Find where the given text appears and provide that cell's center as [X, Y] coordinate. 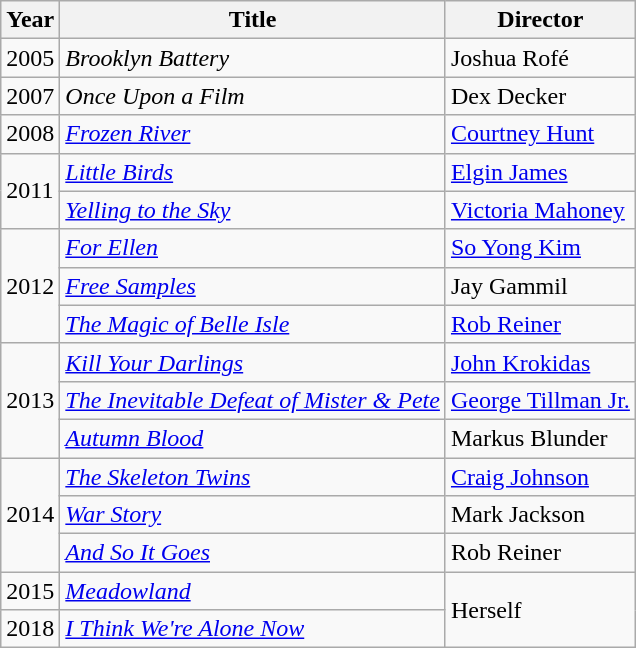
2014 [30, 515]
2015 [30, 591]
War Story [253, 515]
2012 [30, 286]
Once Upon a Film [253, 96]
John Krokidas [540, 362]
Frozen River [253, 134]
I Think We're Alone Now [253, 629]
2007 [30, 96]
Dex Decker [540, 96]
Courtney Hunt [540, 134]
Free Samples [253, 286]
2008 [30, 134]
Kill Your Darlings [253, 362]
George Tillman Jr. [540, 400]
Little Birds [253, 172]
Jay Gammil [540, 286]
Mark Jackson [540, 515]
The Skeleton Twins [253, 477]
Markus Blunder [540, 438]
Yelling to the Sky [253, 210]
The Magic of Belle Isle [253, 324]
Craig Johnson [540, 477]
2013 [30, 400]
For Ellen [253, 248]
And So It Goes [253, 553]
Meadowland [253, 591]
Victoria Mahoney [540, 210]
Title [253, 20]
Autumn Blood [253, 438]
2018 [30, 629]
Herself [540, 610]
Joshua Rofé [540, 58]
2011 [30, 191]
Director [540, 20]
The Inevitable Defeat of Mister & Pete [253, 400]
2005 [30, 58]
So Yong Kim [540, 248]
Year [30, 20]
Brooklyn Battery [253, 58]
Elgin James [540, 172]
